Locate the cell with the specified text and output its (x, y) center coordinate. 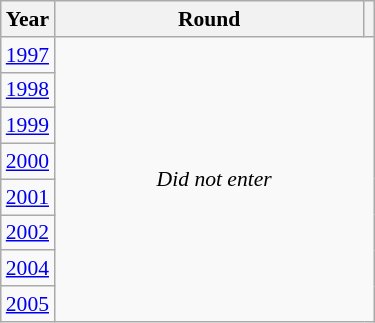
1998 (28, 90)
2004 (28, 269)
2001 (28, 197)
2000 (28, 162)
2002 (28, 233)
Round (209, 19)
Year (28, 19)
Did not enter (214, 180)
1997 (28, 55)
1999 (28, 126)
2005 (28, 304)
